Determine the [x, y] coordinate at the center of the cell enclosing the given text.  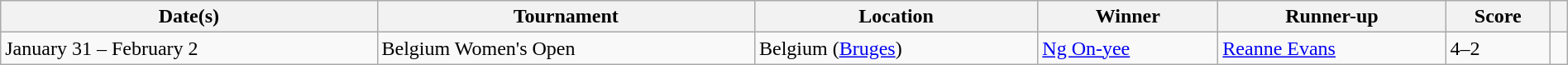
4–2 [1499, 48]
Belgium (Bruges) [896, 48]
Reanne Evans [1331, 48]
Date(s) [189, 17]
Winner [1128, 17]
Ng On-yee [1128, 48]
January 31 – February 2 [189, 48]
Belgium Women's Open [566, 48]
Tournament [566, 17]
Location [896, 17]
Score [1499, 17]
Runner-up [1331, 17]
